Capture the cell that displays the provided text and extract its [X, Y] central coordinate. 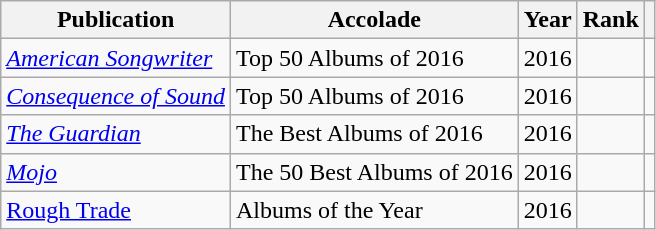
The Guardian [116, 134]
Publication [116, 20]
The 50 Best Albums of 2016 [374, 172]
Rank [610, 20]
Accolade [374, 20]
Consequence of Sound [116, 96]
American Songwriter [116, 58]
Year [548, 20]
The Best Albums of 2016 [374, 134]
Albums of the Year [374, 210]
Rough Trade [116, 210]
Mojo [116, 172]
